From the cell containing the given text, extract its center point as [X, Y] coordinate. 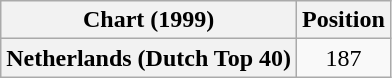
Position [344, 20]
Chart (1999) [149, 20]
Netherlands (Dutch Top 40) [149, 58]
187 [344, 58]
